Extract the (x, y) coordinate from the center of the cell holding the provided text.  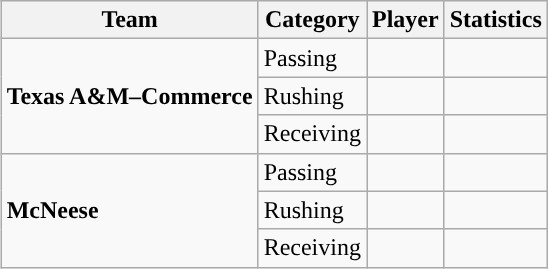
Texas A&M–Commerce (130, 96)
Category (312, 20)
McNeese (130, 210)
Player (405, 20)
Statistics (496, 20)
Team (130, 20)
